Scan for the cell matching the given text and deliver its [X, Y] coordinate at center. 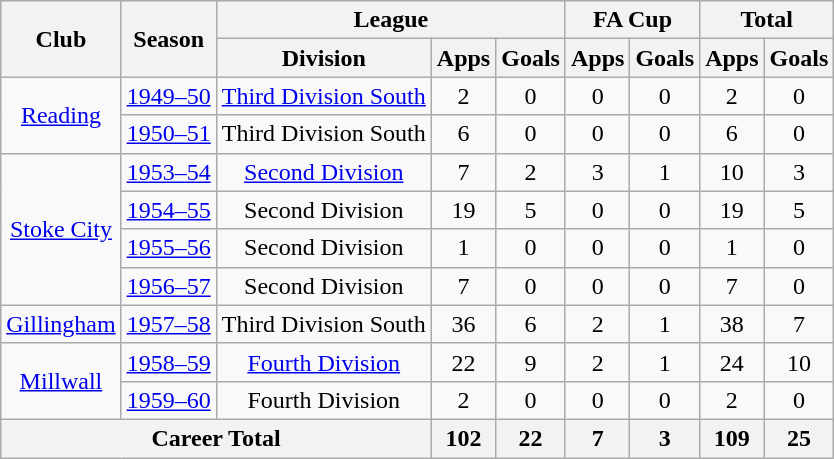
1956–57 [168, 286]
Reading [61, 115]
109 [732, 438]
9 [531, 362]
1959–60 [168, 400]
1953–54 [168, 172]
1954–55 [168, 210]
League [390, 20]
1949–50 [168, 96]
Division [324, 58]
Millwall [61, 381]
Season [168, 39]
25 [799, 438]
36 [463, 324]
Career Total [216, 438]
1950–51 [168, 134]
Club [61, 39]
24 [732, 362]
FA Cup [632, 20]
1955–56 [168, 248]
1958–59 [168, 362]
Total [767, 20]
Gillingham [61, 324]
1957–58 [168, 324]
38 [732, 324]
102 [463, 438]
Stoke City [61, 229]
